Output the [X, Y] coordinate of the center of the cell containing the given text.  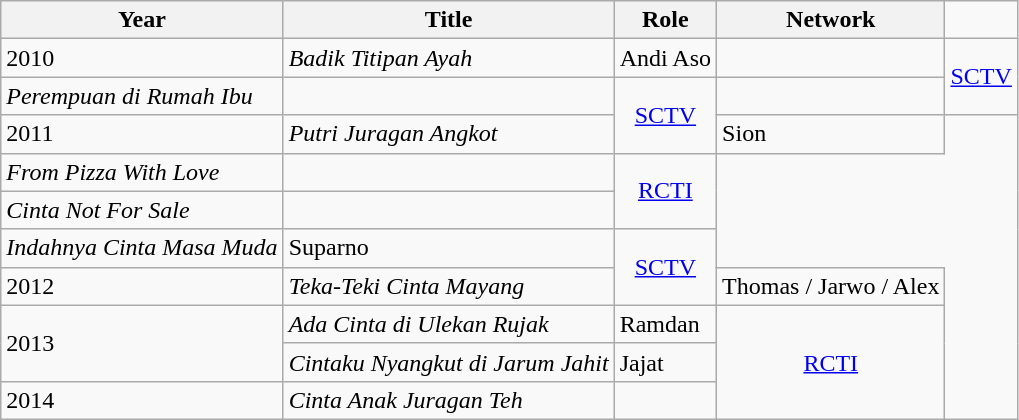
2012 [142, 286]
Putri Juragan Angkot [448, 134]
Cinta Not For Sale [142, 210]
Ramdan [665, 324]
Network [831, 20]
Suparno [448, 248]
2011 [142, 134]
Perempuan di Rumah Ibu [142, 96]
From Pizza With Love [142, 172]
Jajat [665, 362]
Andi Aso [665, 58]
Badik Titipan Ayah [448, 58]
2014 [142, 400]
2010 [142, 58]
Indahnya Cinta Masa Muda [142, 248]
Title [448, 20]
Cinta Anak Juragan Teh [448, 400]
Sion [831, 134]
2013 [142, 343]
Cintaku Nyangkut di Jarum Jahit [448, 362]
Ada Cinta di Ulekan Rujak [448, 324]
Year [142, 20]
Teka-Teki Cinta Mayang [448, 286]
Role [665, 20]
Thomas / Jarwo / Alex [831, 286]
